Provide the [X, Y] coordinate of the cell's center where the given text is located.  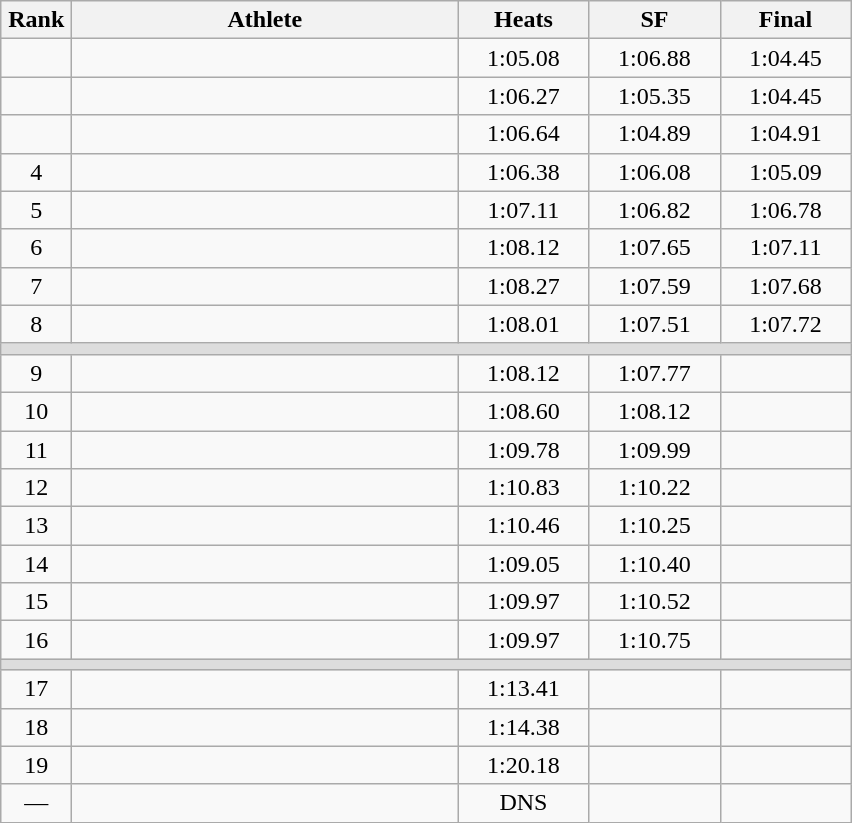
1:04.91 [786, 134]
14 [36, 564]
1:07.68 [786, 286]
1:10.46 [524, 526]
1:07.65 [654, 248]
7 [36, 286]
15 [36, 602]
1:07.72 [786, 324]
4 [36, 172]
1:07.77 [654, 373]
1:10.52 [654, 602]
1:08.60 [524, 411]
1:06.27 [524, 96]
5 [36, 210]
1:09.78 [524, 449]
10 [36, 411]
1:10.40 [654, 564]
1:05.09 [786, 172]
9 [36, 373]
1:09.05 [524, 564]
DNS [524, 803]
— [36, 803]
Heats [524, 20]
11 [36, 449]
1:06.08 [654, 172]
1:08.27 [524, 286]
18 [36, 727]
SF [654, 20]
16 [36, 640]
1:10.22 [654, 488]
1:09.99 [654, 449]
12 [36, 488]
8 [36, 324]
1:14.38 [524, 727]
1:06.64 [524, 134]
1:06.88 [654, 58]
1:10.25 [654, 526]
6 [36, 248]
1:05.35 [654, 96]
19 [36, 765]
1:10.75 [654, 640]
1:06.82 [654, 210]
Athlete [265, 20]
1:13.41 [524, 689]
17 [36, 689]
1:08.01 [524, 324]
1:04.89 [654, 134]
1:07.51 [654, 324]
1:06.78 [786, 210]
1:05.08 [524, 58]
1:07.59 [654, 286]
1:20.18 [524, 765]
Rank [36, 20]
13 [36, 526]
Final [786, 20]
1:06.38 [524, 172]
1:10.83 [524, 488]
